Determine the (x, y) coordinate at the center of the cell enclosing the given text.  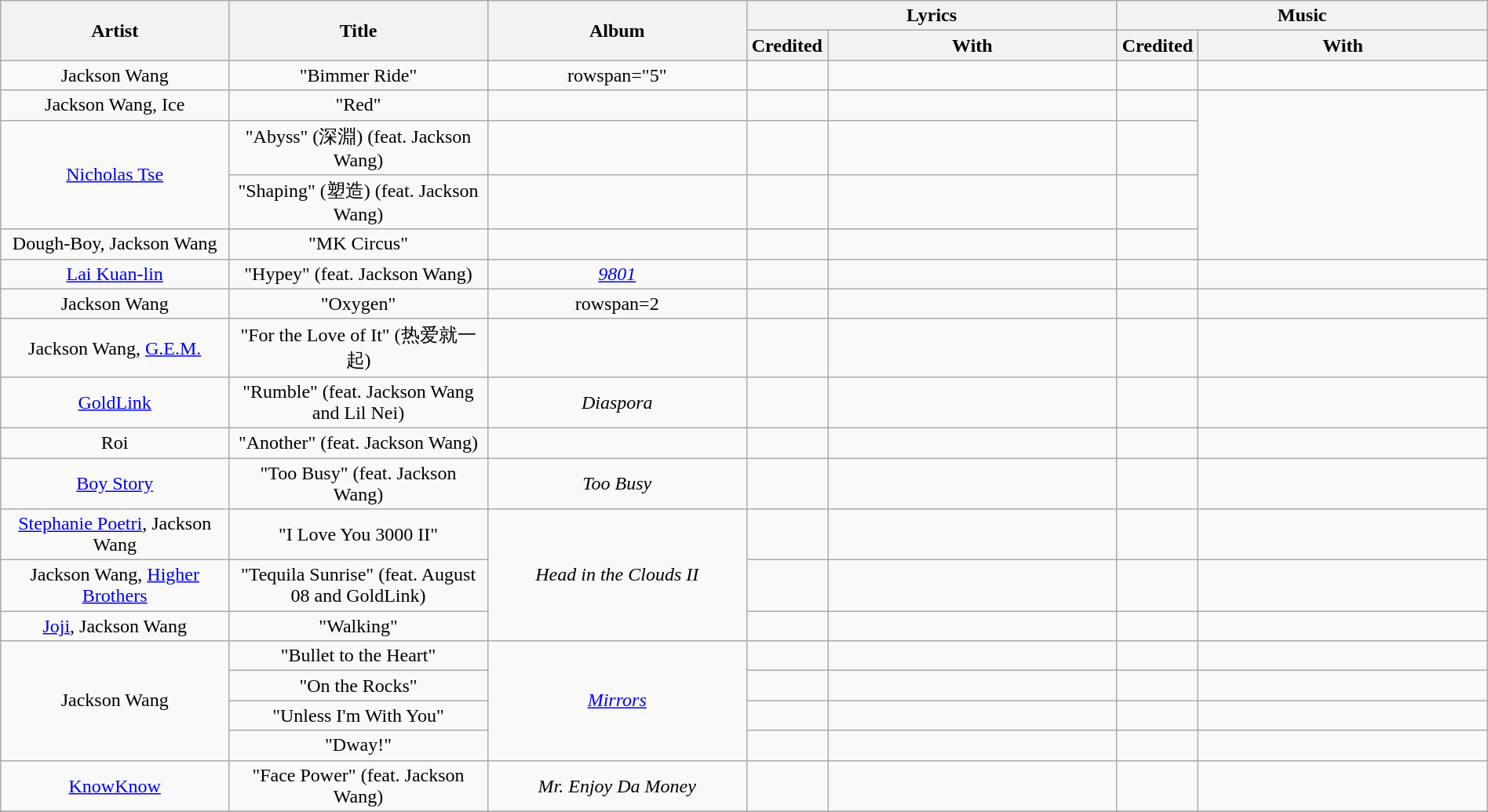
Boy Story (115, 483)
Lyrics (932, 16)
"Abyss" (深淵) (feat. Jackson Wang) (359, 147)
"MK Circus" (359, 244)
rowspan=2 (617, 304)
Too Busy (617, 483)
"Face Power" (feat. Jackson Wang) (359, 786)
Diaspora (617, 402)
"Oxygen" (359, 304)
rowspan="5" (617, 75)
"Too Busy" (feat. Jackson Wang) (359, 483)
Jackson Wang, Ice (115, 105)
"I Love You 3000 II" (359, 535)
Mr. Enjoy Da Money (617, 786)
Jackson Wang, Higher Brothers (115, 585)
Roi (115, 442)
"Rumble" (feat. Jackson Wang and Lil Nei) (359, 402)
KnowKnow (115, 786)
"Unless I'm With You" (359, 716)
Head in the Clouds II (617, 575)
Artist (115, 31)
Dough-Boy, Jackson Wang (115, 244)
Mirrors (617, 701)
"Another" (feat. Jackson Wang) (359, 442)
"Dway!" (359, 745)
"On the Rocks" (359, 686)
Album (617, 31)
"Red" (359, 105)
"Walking" (359, 626)
"For the Love of It" (热爱就一起) (359, 348)
"Tequila Sunrise" (feat. August 08 and GoldLink) (359, 585)
"Bullet to the Heart" (359, 656)
GoldLink (115, 402)
Lai Kuan-lin (115, 274)
"Shaping" (塑造) (feat. Jackson Wang) (359, 202)
"Hypey" (feat. Jackson Wang) (359, 274)
Stephanie Poetri, Jackson Wang (115, 535)
Jackson Wang, G.E.M. (115, 348)
"Bimmer Ride" (359, 75)
Title (359, 31)
Joji, Jackson Wang (115, 626)
Nicholas Tse (115, 174)
Music (1302, 16)
9801 (617, 274)
